Capture the cell that displays the provided text and extract its (x, y) central coordinate. 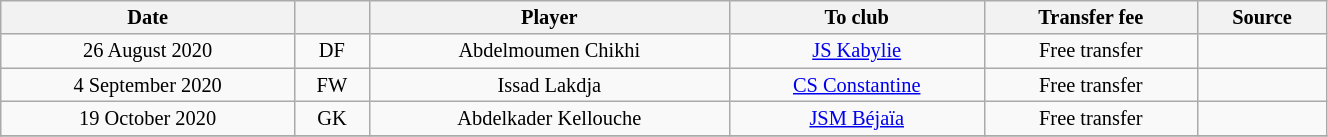
19 October 2020 (148, 118)
DF (332, 51)
Date (148, 17)
26 August 2020 (148, 51)
Transfer fee (1090, 17)
Issad Lakdja (549, 85)
Abdelmoumen Chikhi (549, 51)
To club (856, 17)
GK (332, 118)
JS Kabylie (856, 51)
CS Constantine (856, 85)
Source (1262, 17)
Abdelkader Kellouche (549, 118)
FW (332, 85)
4 September 2020 (148, 85)
Player (549, 17)
JSM Béjaïa (856, 118)
